Locate the cell with the specified text and output its (x, y) center coordinate. 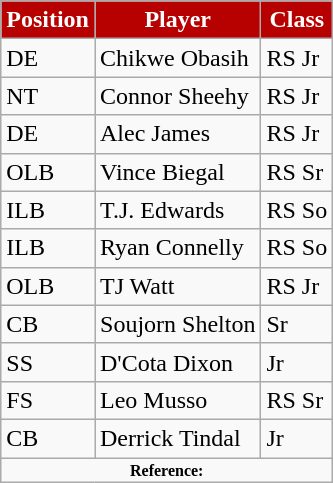
Vince Biegal (177, 172)
Position (48, 20)
TJ Watt (177, 286)
Soujorn Shelton (177, 324)
NT (48, 96)
T.J. Edwards (177, 210)
Ryan Connelly (177, 248)
Player (177, 20)
Leo Musso (177, 400)
FS (48, 400)
Chikwe Obasih (177, 58)
Class (297, 20)
SS (48, 362)
Connor Sheehy (177, 96)
Alec James (177, 134)
Reference: (167, 470)
D'Cota Dixon (177, 362)
Derrick Tindal (177, 438)
Sr (297, 324)
